Identify which cell holds the provided text, then report its [X, Y] central coordinate. 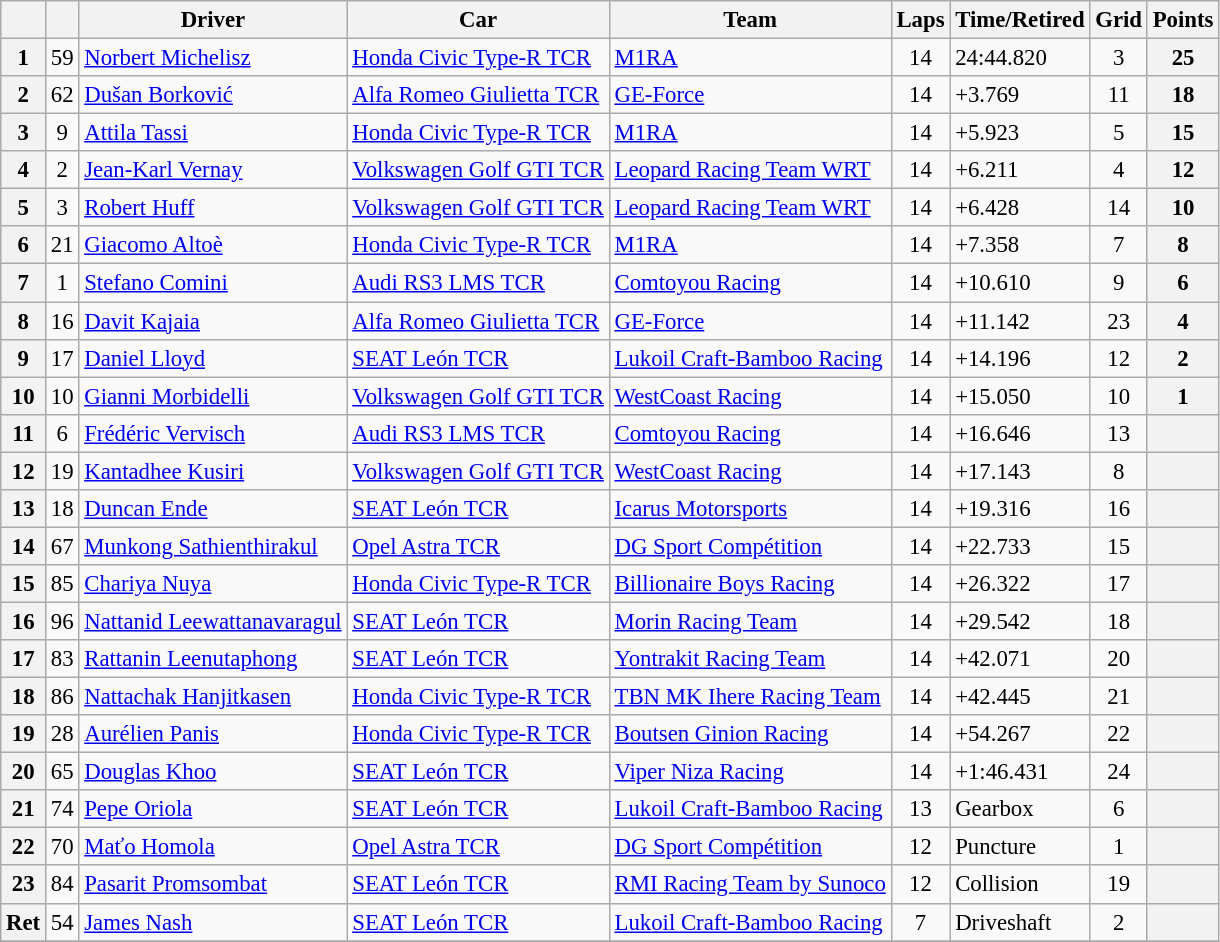
Team [750, 20]
+14.196 [1020, 358]
Driveshaft [1020, 922]
70 [62, 847]
+1:46.431 [1020, 772]
+3.769 [1020, 95]
54 [62, 922]
Boutsen Ginion Racing [750, 734]
Icarus Motorsports [750, 509]
+10.610 [1020, 283]
Time/Retired [1020, 20]
Frédéric Vervisch [213, 433]
Stefano Comini [213, 283]
Pepe Oriola [213, 809]
Driver [213, 20]
24:44.820 [1020, 58]
Jean-Karl Vernay [213, 170]
+29.542 [1020, 621]
+19.316 [1020, 509]
Pasarit Promsombat [213, 885]
67 [62, 546]
Nattachak Hanjitkasen [213, 697]
Maťo Homola [213, 847]
96 [62, 621]
RMI Racing Team by Sunoco [750, 885]
TBN MK Ihere Racing Team [750, 697]
Laps [920, 20]
James Nash [213, 922]
+16.646 [1020, 433]
Ret [24, 922]
+7.358 [1020, 245]
Yontrakit Racing Team [750, 659]
Gearbox [1020, 809]
+22.733 [1020, 546]
Billionaire Boys Racing [750, 584]
Munkong Sathienthirakul [213, 546]
+26.322 [1020, 584]
Dušan Borković [213, 95]
Puncture [1020, 847]
Chariya Nuya [213, 584]
59 [62, 58]
86 [62, 697]
+17.143 [1020, 471]
Gianni Morbidelli [213, 396]
65 [62, 772]
Viper Niza Racing [750, 772]
+42.445 [1020, 697]
Attila Tassi [213, 133]
85 [62, 584]
Robert Huff [213, 208]
Collision [1020, 885]
25 [1182, 58]
Rattanin Leenutaphong [213, 659]
Kantadhee Kusiri [213, 471]
+6.428 [1020, 208]
Giacomo Altoè [213, 245]
Davit Kajaia [213, 321]
Morin Racing Team [750, 621]
28 [62, 734]
74 [62, 809]
+6.211 [1020, 170]
24 [1118, 772]
62 [62, 95]
Grid [1118, 20]
Points [1182, 20]
+11.142 [1020, 321]
+15.050 [1020, 396]
Douglas Khoo [213, 772]
Aurélien Panis [213, 734]
+42.071 [1020, 659]
Duncan Ende [213, 509]
84 [62, 885]
Nattanid Leewattanavaragul [213, 621]
Norbert Michelisz [213, 58]
+5.923 [1020, 133]
Daniel Lloyd [213, 358]
Car [478, 20]
+54.267 [1020, 734]
83 [62, 659]
